Return the [X, Y] coordinate for the center point of the cell that contains the specified text.  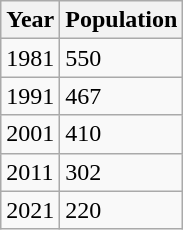
302 [122, 172]
550 [122, 58]
220 [122, 210]
Population [122, 20]
2021 [30, 210]
1991 [30, 96]
1981 [30, 58]
2001 [30, 134]
410 [122, 134]
2011 [30, 172]
Year [30, 20]
467 [122, 96]
